Capture the cell that displays the provided text and extract its [X, Y] central coordinate. 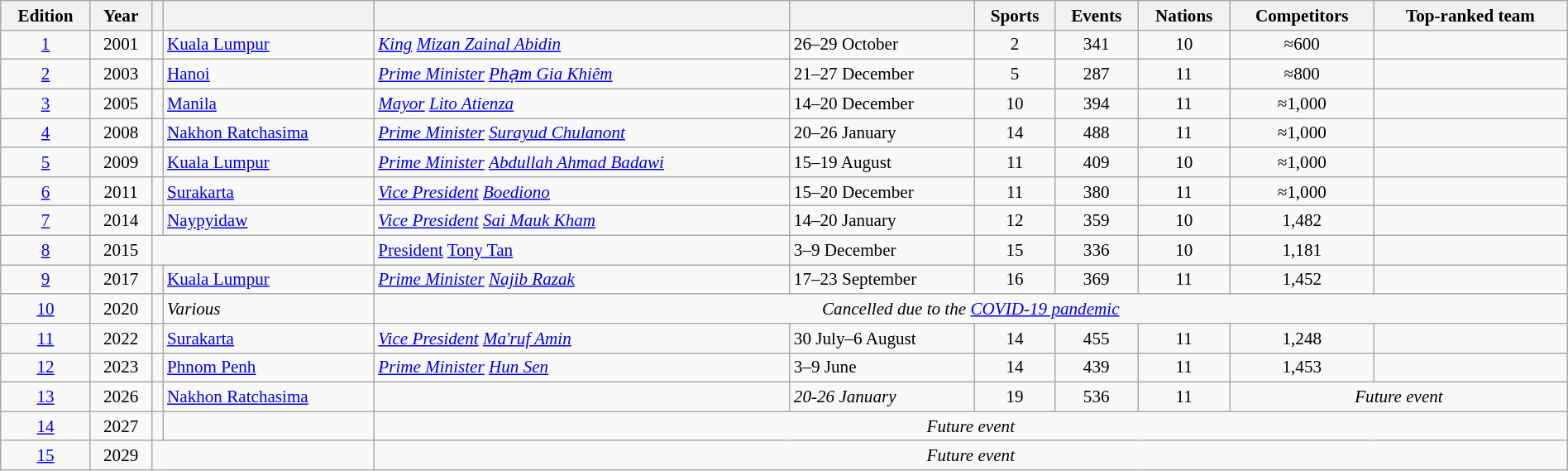
439 [1097, 368]
≈800 [1302, 74]
2027 [121, 425]
455 [1097, 338]
2011 [121, 190]
Prime Minister Najib Razak [582, 280]
Naypyidaw [268, 220]
536 [1097, 397]
Sports [1016, 15]
6 [46, 190]
2008 [121, 132]
Nations [1184, 15]
359 [1097, 220]
336 [1097, 250]
2020 [121, 308]
2022 [121, 338]
30 July–6 August [882, 338]
8 [46, 250]
13 [46, 397]
1,453 [1302, 368]
14–20 January [882, 220]
2017 [121, 280]
4 [46, 132]
20-26 January [882, 397]
15–19 August [882, 162]
19 [1016, 397]
Cancelled due to the COVID-19 pandemic [971, 308]
16 [1016, 280]
3 [46, 103]
26–29 October [882, 45]
2023 [121, 368]
409 [1097, 162]
Prime Minister Hun Sen [582, 368]
21–27 December [882, 74]
7 [46, 220]
Year [121, 15]
Prime Minister Abdullah Ahmad Badawi [582, 162]
1,452 [1302, 280]
Mayor Lito Atienza [582, 103]
2001 [121, 45]
King Mizan Zainal Abidin [582, 45]
287 [1097, 74]
1,248 [1302, 338]
3–9 June [882, 368]
Various [268, 308]
Vice President Boediono [582, 190]
President Tony Tan [582, 250]
1 [46, 45]
Phnom Penh [268, 368]
2015 [121, 250]
2014 [121, 220]
17–23 September [882, 280]
20–26 January [882, 132]
380 [1097, 190]
≈600 [1302, 45]
1,482 [1302, 220]
9 [46, 280]
2026 [121, 397]
369 [1097, 280]
1,181 [1302, 250]
2029 [121, 455]
Vice President Sai Mauk Kham [582, 220]
2005 [121, 103]
Prime Minister Phạm Gia Khiêm [582, 74]
2003 [121, 74]
Edition [46, 15]
394 [1097, 103]
Competitors [1302, 15]
15–20 December [882, 190]
Manila [268, 103]
Vice President Ma'ruf Amin [582, 338]
14–20 December [882, 103]
341 [1097, 45]
2009 [121, 162]
Events [1097, 15]
Top-ranked team [1470, 15]
3–9 December [882, 250]
Prime Minister Surayud Chulanont [582, 132]
Hanoi [268, 74]
488 [1097, 132]
